Return (x, y) of the center of cell containing provided text 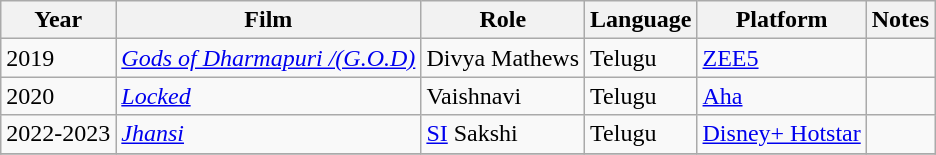
Film (268, 20)
Vaishnavi (503, 96)
Disney+ Hotstar (782, 134)
Jhansi (268, 134)
ZEE5 (782, 58)
Gods of Dharmapuri /(G.O.D) (268, 58)
2022-2023 (58, 134)
2019 (58, 58)
Year (58, 20)
Language (641, 20)
Divya Mathews (503, 58)
Notes (900, 20)
SI Sakshi (503, 134)
Role (503, 20)
Aha (782, 96)
2020 (58, 96)
Locked (268, 96)
Platform (782, 20)
